Detect which cell encompasses the target text, then output its [x, y] center coordinate. 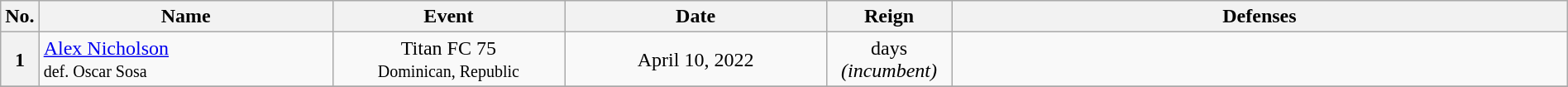
Reign [890, 17]
No. [20, 17]
Defenses [1260, 17]
Date [696, 17]
days(incumbent) [890, 60]
1 [20, 60]
Titan FC 75 Dominican, Republic [448, 60]
Alex Nicholson def. Oscar Sosa [185, 60]
Name [185, 17]
April 10, 2022 [696, 60]
Event [448, 17]
